Capture the cell that displays the provided text and extract its [X, Y] central coordinate. 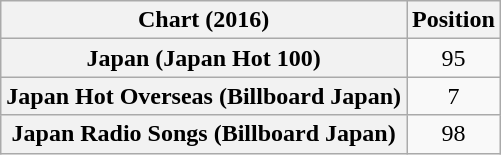
Position [454, 20]
Japan (Japan Hot 100) [204, 58]
98 [454, 134]
Japan Hot Overseas (Billboard Japan) [204, 96]
95 [454, 58]
Chart (2016) [204, 20]
7 [454, 96]
Japan Radio Songs (Billboard Japan) [204, 134]
